Locate the cell with the specified text and output its (x, y) center coordinate. 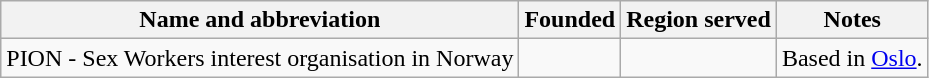
Name and abbreviation (260, 20)
Founded (570, 20)
PION - Sex Workers interest organisation in Norway (260, 58)
Notes (852, 20)
Region served (699, 20)
Based in Oslo. (852, 58)
